Locate the cell with the specified text and output its (X, Y) center coordinate. 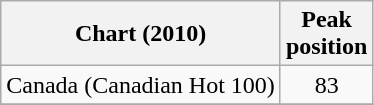
83 (326, 85)
Canada (Canadian Hot 100) (141, 85)
Chart (2010) (141, 34)
Peakposition (326, 34)
